Scan for the cell matching the given text and deliver its (X, Y) coordinate at center. 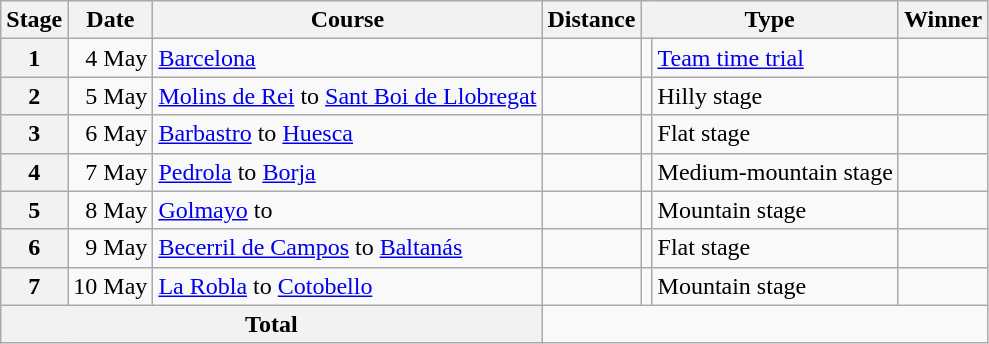
La Robla to Cotobello (348, 286)
Barcelona (348, 58)
Total (272, 324)
Date (110, 20)
4 May (110, 58)
6 (34, 248)
Distance (592, 20)
5 May (110, 96)
Molins de Rei to Sant Boi de Llobregat (348, 96)
Stage (34, 20)
3 (34, 134)
Winner (942, 20)
2 (34, 96)
Hilly stage (775, 96)
Pedrola to Borja (348, 172)
4 (34, 172)
Medium-mountain stage (775, 172)
Team time trial (775, 58)
Golmayo to (348, 210)
5 (34, 210)
7 (34, 286)
7 May (110, 172)
10 May (110, 286)
6 May (110, 134)
Course (348, 20)
Barbastro to Huesca (348, 134)
Type (770, 20)
9 May (110, 248)
1 (34, 58)
Becerril de Campos to Baltanás (348, 248)
8 May (110, 210)
